Return (X, Y) of the center of cell containing provided text 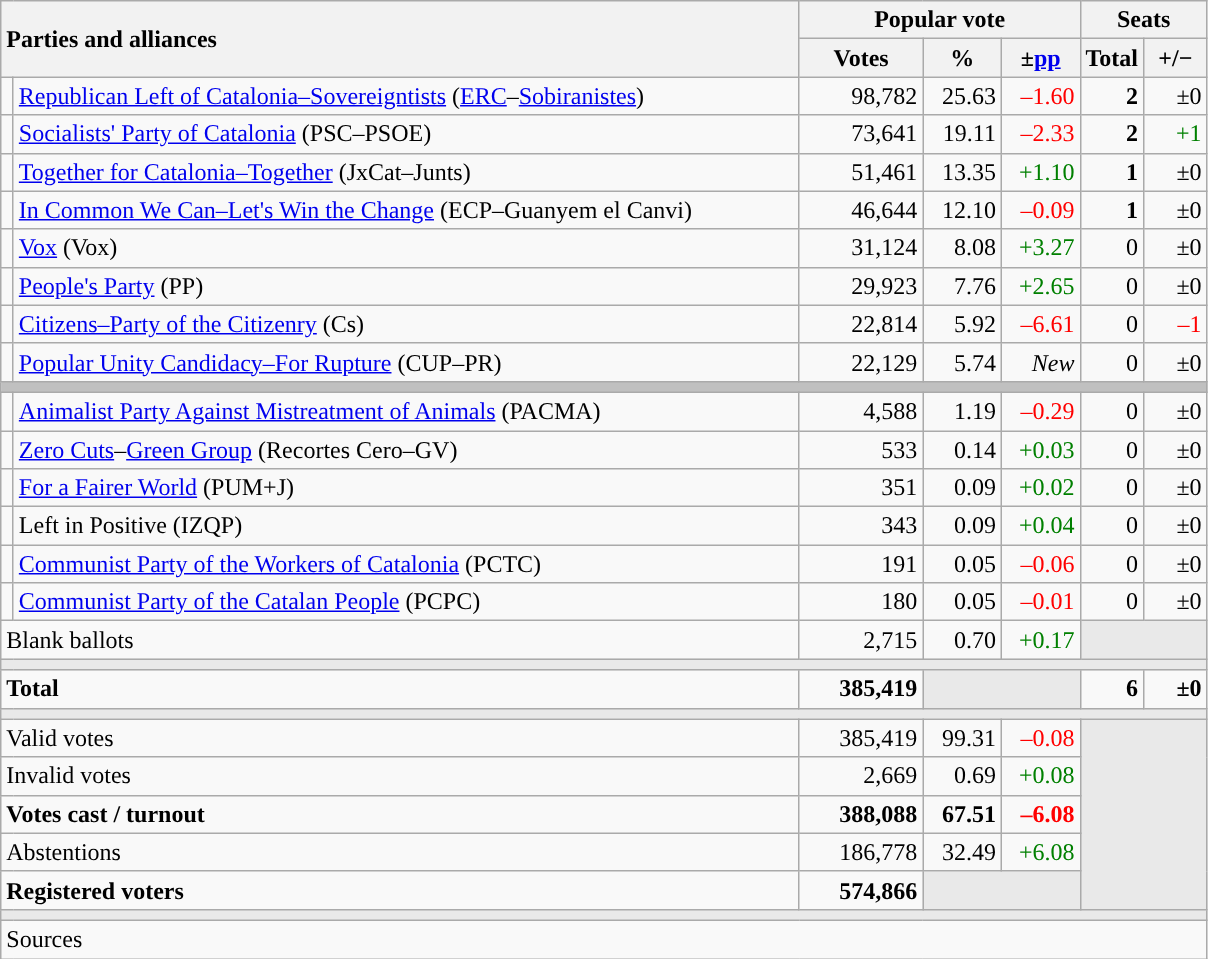
Animalist Party Against Mistreatment of Animals (PACMA) (406, 411)
32.49 (962, 852)
Invalid votes (400, 776)
Communist Party of the Catalan People (PCPC) (406, 602)
–6.61 (1040, 324)
22,814 (861, 324)
51,461 (861, 172)
+2.65 (1040, 286)
1.19 (962, 411)
Socialists' Party of Catalonia (PSC–PSOE) (406, 134)
Left in Positive (IZQP) (406, 526)
Votes cast / turnout (400, 814)
+0.17 (1040, 640)
–0.01 (1040, 602)
46,644 (861, 210)
6 (1112, 689)
New (1040, 362)
+0.03 (1040, 449)
For a Fairer World (PUM+J) (406, 488)
180 (861, 602)
Citizens–Party of the Citizenry (Cs) (406, 324)
Valid votes (400, 738)
4,588 (861, 411)
67.51 (962, 814)
–0.06 (1040, 564)
343 (861, 526)
2,715 (861, 640)
Votes (861, 58)
Popular vote (940, 20)
Seats (1144, 20)
Together for Catalonia–Together (JxCat–Junts) (406, 172)
0.69 (962, 776)
99.31 (962, 738)
29,923 (861, 286)
–2.33 (1040, 134)
+1.10 (1040, 172)
–0.09 (1040, 210)
Parties and alliances (400, 39)
People's Party (PP) (406, 286)
0.70 (962, 640)
+/− (1176, 58)
+6.08 (1040, 852)
186,778 (861, 852)
13.35 (962, 172)
351 (861, 488)
Popular Unity Candidacy–For Rupture (CUP–PR) (406, 362)
Registered voters (400, 890)
+3.27 (1040, 248)
7.76 (962, 286)
–1 (1176, 324)
5.74 (962, 362)
98,782 (861, 96)
Communist Party of the Workers of Catalonia (PCTC) (406, 564)
22,129 (861, 362)
Abstentions (400, 852)
+0.02 (1040, 488)
5.92 (962, 324)
Zero Cuts–Green Group (Recortes Cero–GV) (406, 449)
–0.29 (1040, 411)
574,866 (861, 890)
31,124 (861, 248)
8.08 (962, 248)
19.11 (962, 134)
+0.04 (1040, 526)
2,669 (861, 776)
0.14 (962, 449)
±pp (1040, 58)
–1.60 (1040, 96)
+0.08 (1040, 776)
25.63 (962, 96)
Vox (Vox) (406, 248)
–6.08 (1040, 814)
Blank ballots (400, 640)
388,088 (861, 814)
In Common We Can–Let's Win the Change (ECP–Guanyem el Canvi) (406, 210)
+1 (1176, 134)
Republican Left of Catalonia–Sovereigntists (ERC–Sobiranistes) (406, 96)
Sources (604, 939)
12.10 (962, 210)
% (962, 58)
–0.08 (1040, 738)
73,641 (861, 134)
533 (861, 449)
191 (861, 564)
